Capture the cell that displays the provided text and extract its (X, Y) central coordinate. 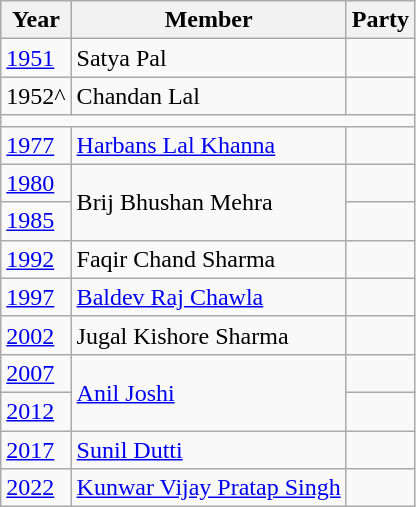
2007 (36, 373)
1980 (36, 183)
1951 (36, 58)
Year (36, 20)
Harbans Lal Khanna (208, 145)
Satya Pal (208, 58)
Jugal Kishore Sharma (208, 335)
Baldev Raj Chawla (208, 297)
2012 (36, 411)
Anil Joshi (208, 392)
2017 (36, 449)
1977 (36, 145)
2022 (36, 488)
Faqir Chand Sharma (208, 259)
1985 (36, 221)
1952^ (36, 96)
1997 (36, 297)
2002 (36, 335)
Chandan Lal (208, 96)
Member (208, 20)
1992 (36, 259)
Kunwar Vijay Pratap Singh (208, 488)
Party (380, 20)
Brij Bhushan Mehra (208, 202)
Sunil Dutti (208, 449)
